From the cell containing the given text, extract its center point as [x, y] coordinate. 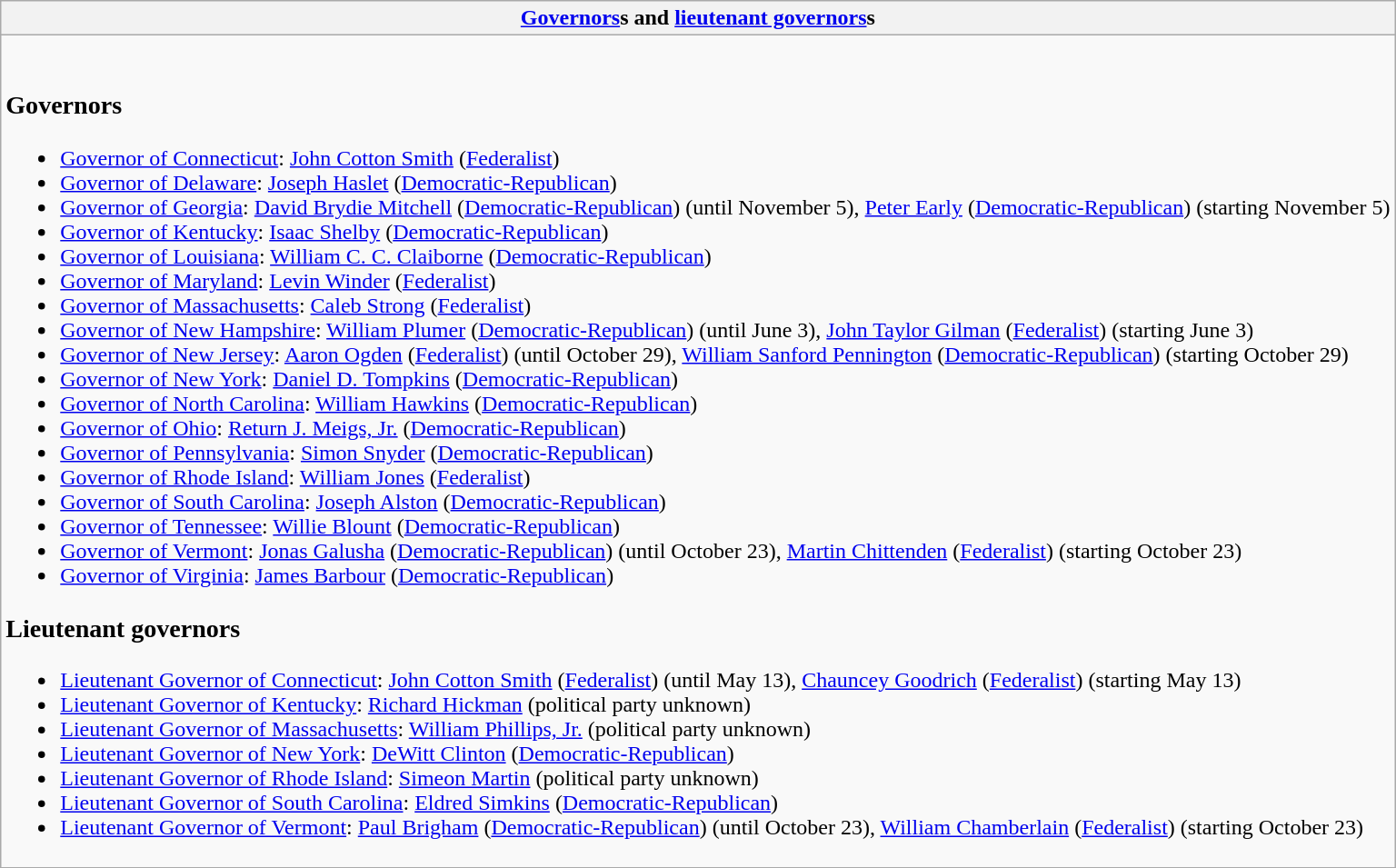
Governorss and lieutenant governorss [698, 18]
